For the text-containing cell, return its midpoint in [x, y] coordinate format. 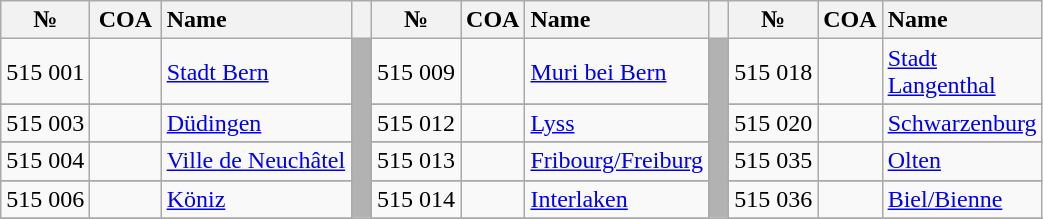
Lyss [617, 123]
515 003 [46, 123]
Olten [962, 161]
Köniz [256, 199]
515 035 [774, 161]
515 018 [774, 72]
Ville de Neuchâtel [256, 161]
Muri bei Bern [617, 72]
Stadt Langenthal [962, 72]
Stadt Bern [256, 72]
515 006 [46, 199]
515 013 [416, 161]
Fribourg/Freiburg [617, 161]
515 014 [416, 199]
515 036 [774, 199]
Interlaken [617, 199]
515 004 [46, 161]
515 001 [46, 72]
Biel/Bienne [962, 199]
Düdingen [256, 123]
515 012 [416, 123]
515 009 [416, 72]
515 020 [774, 123]
Schwarzenburg [962, 123]
